Detect which cell encompasses the target text, then output its (X, Y) center coordinate. 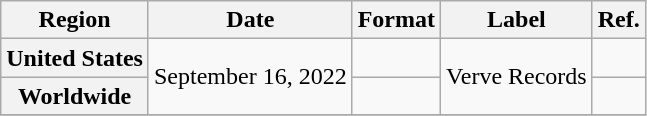
Format (396, 20)
Date (250, 20)
Ref. (618, 20)
September 16, 2022 (250, 77)
Label (517, 20)
Worldwide (75, 96)
United States (75, 58)
Verve Records (517, 77)
Region (75, 20)
